Detect which cell encompasses the target text, then output its (X, Y) center coordinate. 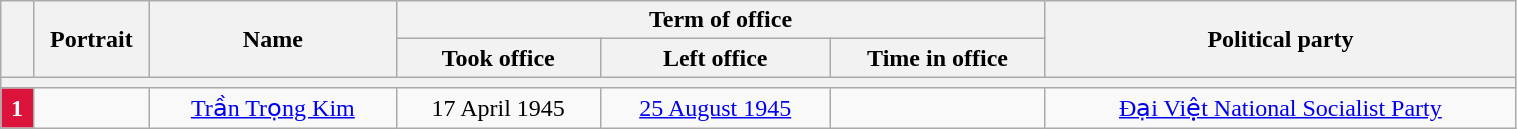
Term of office (720, 20)
Name (272, 39)
Left office (715, 58)
Time in office (937, 58)
Đại Việt National Socialist Party (1280, 108)
Political party (1280, 39)
1 (18, 108)
25 August 1945 (715, 108)
Portrait (91, 39)
Trần Trọng Kim (272, 108)
17 April 1945 (498, 108)
Took office (498, 58)
